For the text-containing cell, return its midpoint in [X, Y] coordinate format. 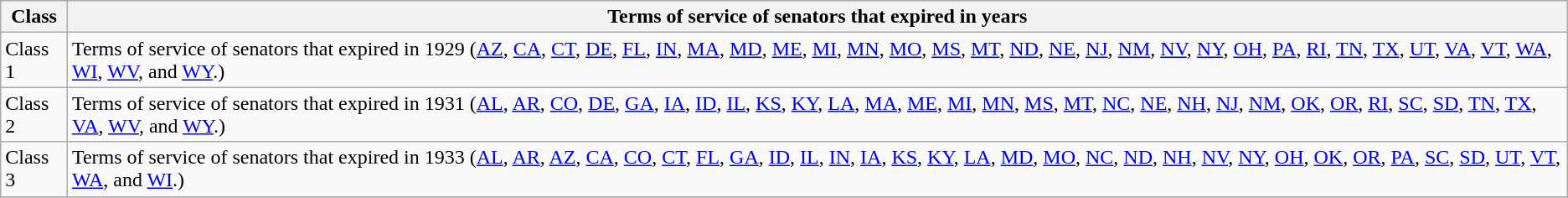
Class 3 [34, 169]
Terms of service of senators that expired in years [818, 17]
Class 2 [34, 114]
Class 1 [34, 60]
Class [34, 17]
